Provide the [x, y] coordinate of the cell's center where the given text is located.  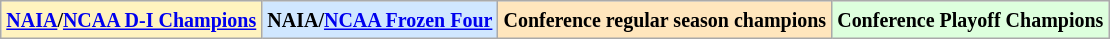
Conference regular season champions [665, 20]
NAIA/NCAA Frozen Four [380, 20]
NAIA/NCAA D-I Champions [132, 20]
Conference Playoff Champions [970, 20]
